Find where the given text appears and provide that cell's center as [x, y] coordinate. 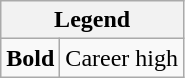
Career high [122, 58]
Bold [30, 58]
Legend [92, 20]
